Identify which cell holds the provided text, then report its [X, Y] central coordinate. 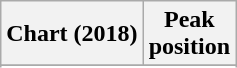
Peak position [189, 34]
Chart (2018) [72, 34]
